Identify which cell holds the provided text, then report its (x, y) central coordinate. 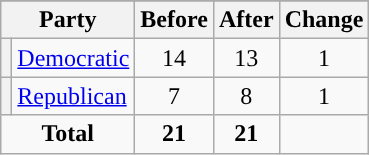
Republican (74, 96)
8 (246, 96)
After (246, 20)
Party (68, 20)
Total (68, 134)
14 (174, 58)
Democratic (74, 58)
13 (246, 58)
Change (324, 20)
7 (174, 96)
Before (174, 20)
